Return the [x, y] coordinate for the center point of the cell that contains the specified text.  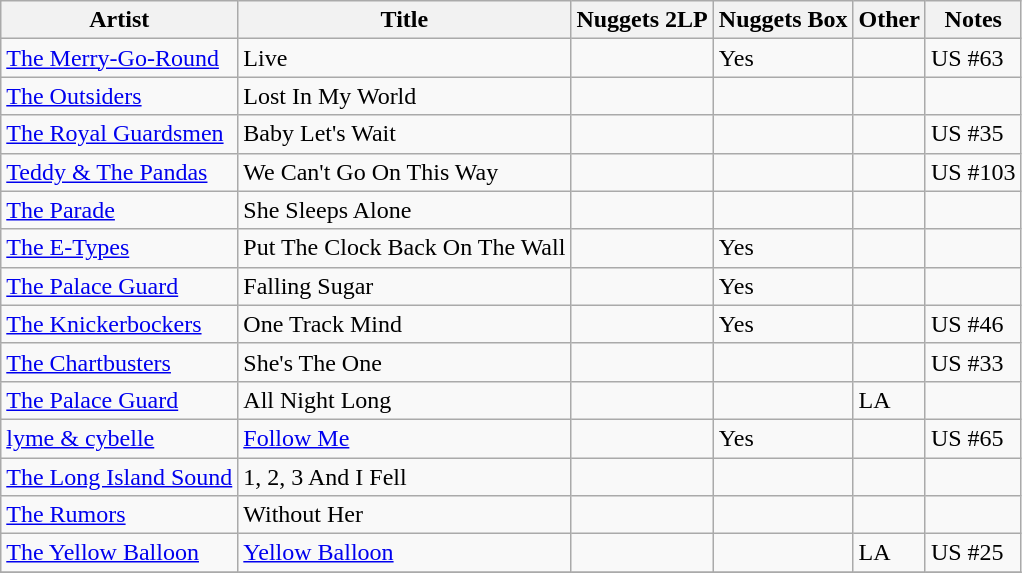
The Long Island Sound [120, 477]
Other [889, 20]
Notes [973, 20]
The Chartbusters [120, 362]
Artist [120, 20]
We Can't Go On This Way [404, 172]
Nuggets 2LP [642, 20]
The Knickerbockers [120, 324]
Yellow Balloon [404, 553]
Falling Sugar [404, 286]
1, 2, 3 And I Fell [404, 477]
US #46 [973, 324]
lyme & cybelle [120, 438]
The Outsiders [120, 96]
Without Her [404, 515]
The Yellow Balloon [120, 553]
Put The Clock Back On The Wall [404, 248]
One Track Mind [404, 324]
The E-Types [120, 248]
US #65 [973, 438]
The Royal Guardsmen [120, 134]
The Rumors [120, 515]
She Sleeps Alone [404, 210]
US #25 [973, 553]
US #63 [973, 58]
Title [404, 20]
The Parade [120, 210]
Baby Let's Wait [404, 134]
Follow Me [404, 438]
She's The One [404, 362]
Nuggets Box [783, 20]
US #35 [973, 134]
US #33 [973, 362]
The Merry-Go-Round [120, 58]
Lost In My World [404, 96]
All Night Long [404, 400]
Live [404, 58]
US #103 [973, 172]
Teddy & The Pandas [120, 172]
